Pinpoint the cell where the given text exists, returning its [X, Y] midpoint coordinate. 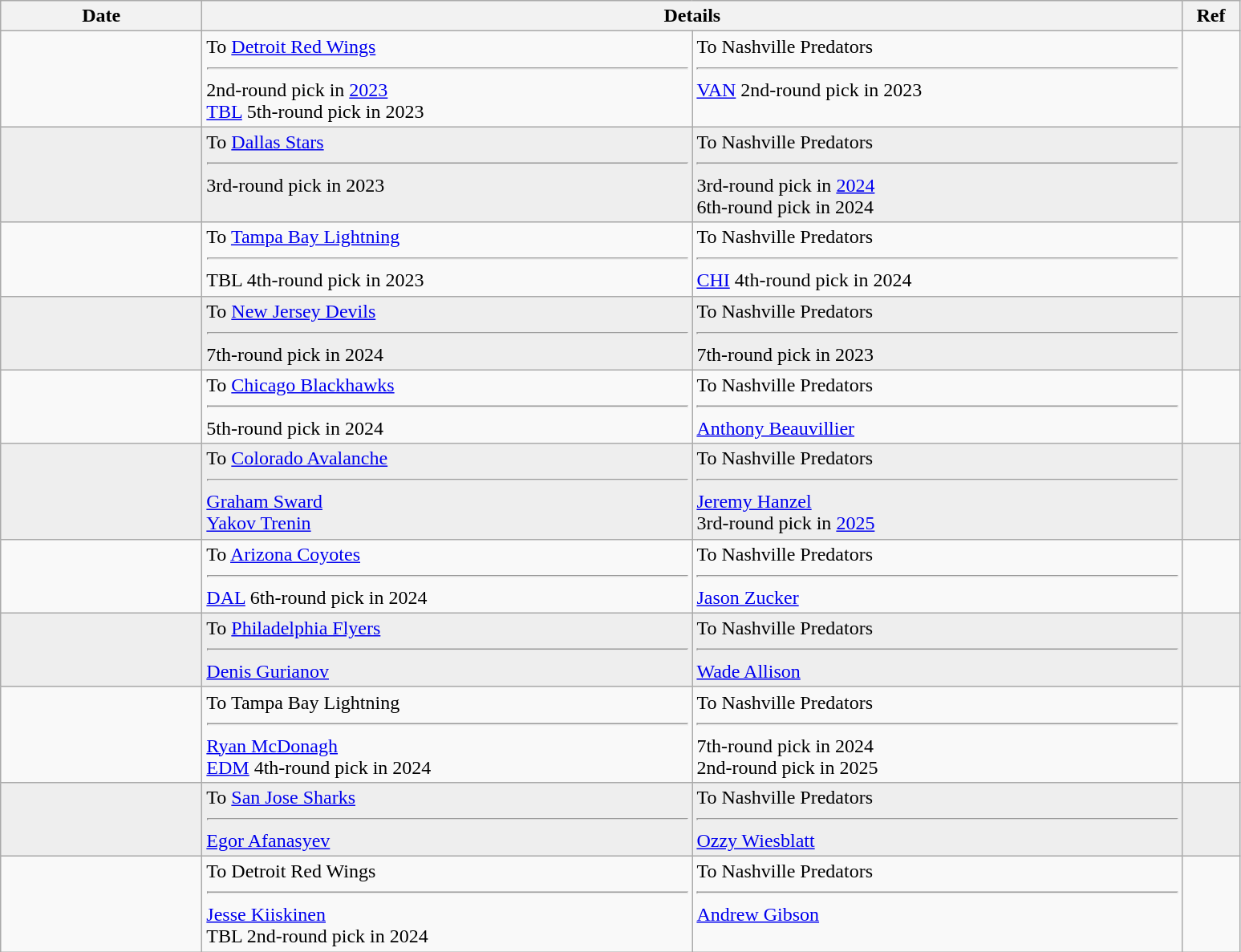
To Colorado AvalancheGraham SwardYakov Trenin [448, 491]
To Nashville PredatorsJeremy Hanzel3rd-round pick in 2025 [937, 491]
To Nashville PredatorsAnthony Beauvillier [937, 407]
To Nashville PredatorsVAN 2nd-round pick in 2023 [937, 79]
To Nashville PredatorsCHI 4th-round pick in 2024 [937, 259]
To Chicago Blackhawks5th-round pick in 2024 [448, 407]
To Dallas Stars3rd-round pick in 2023 [448, 175]
To Nashville Predators7th-round pick in 2023 [937, 333]
To Philadelphia FlyersDenis Gurianov [448, 650]
Ref [1211, 16]
To Nashville PredatorsJason Zucker [937, 576]
To New Jersey Devils7th-round pick in 2024 [448, 333]
Details [692, 16]
To Detroit Red Wings2nd-round pick in 2023TBL 5th-round pick in 2023 [448, 79]
To Nashville PredatorsWade Allison [937, 650]
To Detroit Red WingsJesse KiiskinenTBL 2nd-round pick in 2024 [448, 903]
To Nashville Predators7th-round pick in 20242nd-round pick in 2025 [937, 735]
To Tampa Bay LightningTBL 4th-round pick in 2023 [448, 259]
Date [101, 16]
To Arizona CoyotesDAL 6th-round pick in 2024 [448, 576]
To Tampa Bay LightningRyan McDonaghEDM 4th-round pick in 2024 [448, 735]
To San Jose SharksEgor Afanasyev [448, 819]
To Nashville PredatorsOzzy Wiesblatt [937, 819]
To Nashville Predators3rd-round pick in 20246th-round pick in 2024 [937, 175]
To Nashville PredatorsAndrew Gibson [937, 903]
